Find where the given text appears and provide that cell's center as [x, y] coordinate. 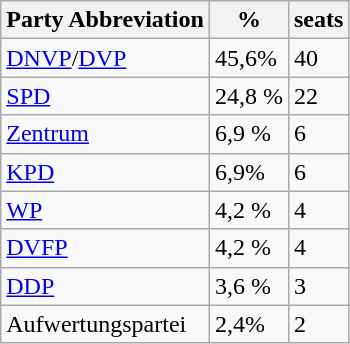
seats [318, 20]
Zentrum [106, 134]
Party Abbreviation [106, 20]
% [248, 20]
24,8 % [248, 96]
DDP [106, 286]
2,4% [248, 324]
DVFP [106, 248]
SPD [106, 96]
3,6 % [248, 286]
Aufwertungspartei [106, 324]
45,6% [248, 58]
22 [318, 96]
6,9% [248, 172]
40 [318, 58]
DNVP/DVP [106, 58]
3 [318, 286]
6,9 % [248, 134]
2 [318, 324]
WP [106, 210]
KPD [106, 172]
